Extract the (x, y) coordinate from the center of the cell holding the provided text.  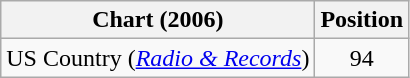
Chart (2006) (158, 20)
94 (362, 58)
Position (362, 20)
US Country (Radio & Records) (158, 58)
